Return the (X, Y) coordinate for the center point of the cell that contains the specified text.  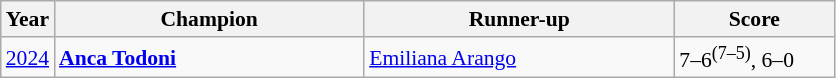
Year (28, 19)
Champion (209, 19)
Score (754, 19)
Emiliana Arango (519, 58)
7–6(7–5), 6–0 (754, 58)
2024 (28, 58)
Anca Todoni (209, 58)
Runner-up (519, 19)
